Identify which cell holds the provided text, then report its (X, Y) central coordinate. 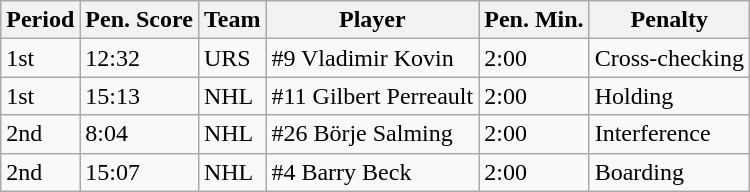
15:13 (140, 96)
Cross-checking (669, 58)
Penalty (669, 20)
15:07 (140, 172)
#4 Barry Beck (372, 172)
Boarding (669, 172)
#9 Vladimir Kovin (372, 58)
Team (232, 20)
8:04 (140, 134)
Player (372, 20)
Pen. Min. (534, 20)
Interference (669, 134)
#11 Gilbert Perreault (372, 96)
URS (232, 58)
12:32 (140, 58)
Pen. Score (140, 20)
#26 Börje Salming (372, 134)
Period (40, 20)
Holding (669, 96)
